Pinpoint the cell where the given text exists, returning its [x, y] midpoint coordinate. 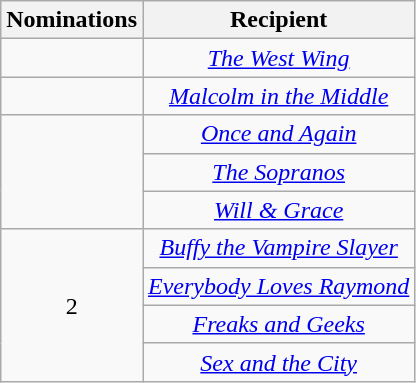
The West Wing [278, 58]
Once and Again [278, 134]
2 [72, 305]
Nominations [72, 20]
Everybody Loves Raymond [278, 286]
Will & Grace [278, 210]
Malcolm in the Middle [278, 96]
Recipient [278, 20]
Freaks and Geeks [278, 324]
Buffy the Vampire Slayer [278, 248]
Sex and the City [278, 362]
The Sopranos [278, 172]
